Return the (X, Y) coordinate for the center point of the cell that contains the specified text.  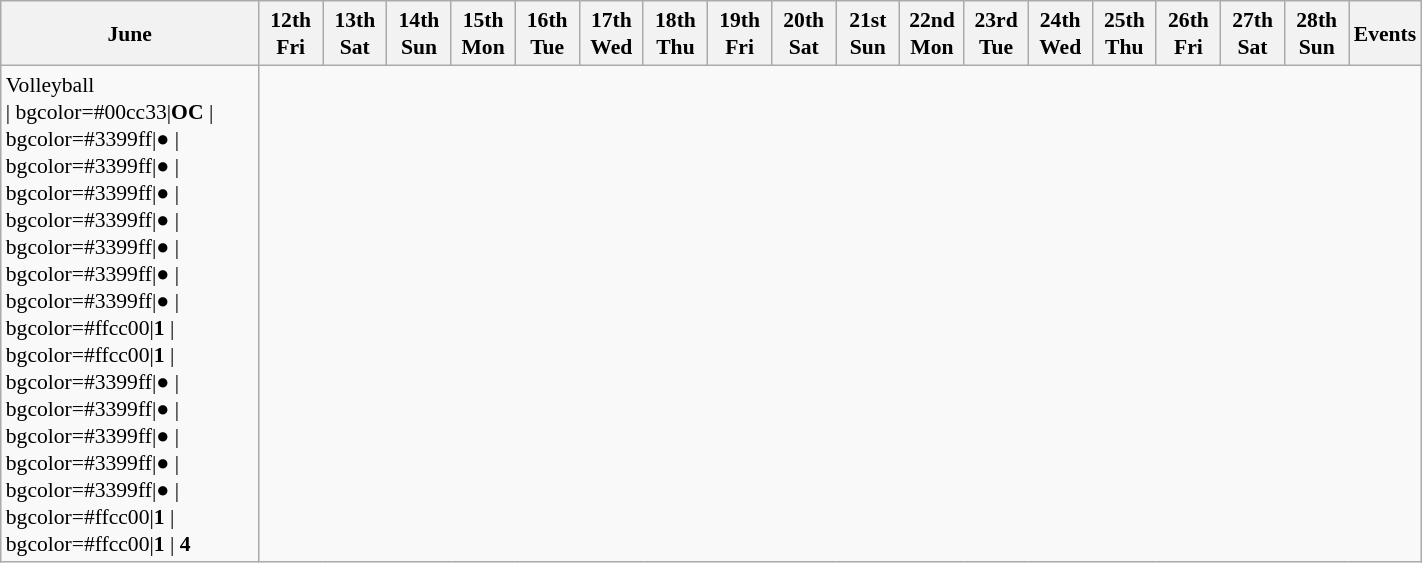
17thWed (611, 33)
13thSat (355, 33)
Events (1385, 33)
15thMon (483, 33)
12thFri (291, 33)
26thFri (1188, 33)
14thSun (419, 33)
18thThu (675, 33)
June (130, 33)
22ndMon (932, 33)
21stSun (868, 33)
20thSat (804, 33)
27thSat (1253, 33)
19thFri (740, 33)
25thThu (1124, 33)
28thSun (1317, 33)
23rdTue (996, 33)
16thTue (547, 33)
24thWed (1060, 33)
